Extract the [X, Y] coordinate from the center of the cell holding the provided text.  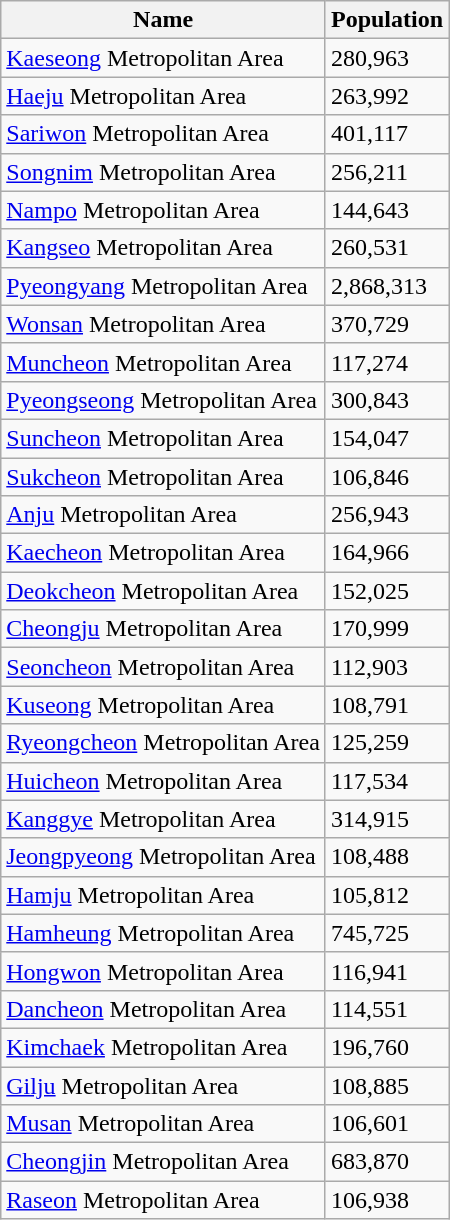
Haeju Metropolitan Area [164, 96]
Sariwon Metropolitan Area [164, 134]
117,534 [386, 781]
Population [386, 20]
401,117 [386, 134]
Pyeongseong Metropolitan Area [164, 400]
144,643 [386, 210]
314,915 [386, 819]
260,531 [386, 248]
Deokcheon Metropolitan Area [164, 591]
256,943 [386, 515]
106,846 [386, 477]
Kangseo Metropolitan Area [164, 248]
Anju Metropolitan Area [164, 515]
Dancheon Metropolitan Area [164, 1009]
114,551 [386, 1009]
370,729 [386, 324]
154,047 [386, 438]
Songnim Metropolitan Area [164, 172]
117,274 [386, 362]
Musan Metropolitan Area [164, 1124]
106,938 [386, 1200]
108,885 [386, 1085]
300,843 [386, 400]
105,812 [386, 895]
Cheongju Metropolitan Area [164, 629]
112,903 [386, 667]
Kaecheon Metropolitan Area [164, 553]
Gilju Metropolitan Area [164, 1085]
745,725 [386, 933]
108,791 [386, 705]
Nampo Metropolitan Area [164, 210]
2,868,313 [386, 286]
164,966 [386, 553]
Suncheon Metropolitan Area [164, 438]
263,992 [386, 96]
Jeongpyeong Metropolitan Area [164, 857]
106,601 [386, 1124]
Kanggye Metropolitan Area [164, 819]
152,025 [386, 591]
Name [164, 20]
Seoncheon Metropolitan Area [164, 667]
Ryeongcheon Metropolitan Area [164, 743]
683,870 [386, 1162]
Wonsan Metropolitan Area [164, 324]
196,760 [386, 1047]
Hamheung Metropolitan Area [164, 933]
125,259 [386, 743]
Kuseong Metropolitan Area [164, 705]
256,211 [386, 172]
Hongwon Metropolitan Area [164, 971]
Raseon Metropolitan Area [164, 1200]
280,963 [386, 58]
Pyeongyang Metropolitan Area [164, 286]
108,488 [386, 857]
116,941 [386, 971]
Kimchaek Metropolitan Area [164, 1047]
Huicheon Metropolitan Area [164, 781]
Sukcheon Metropolitan Area [164, 477]
Hamju Metropolitan Area [164, 895]
170,999 [386, 629]
Kaeseong Metropolitan Area [164, 58]
Cheongjin Metropolitan Area [164, 1162]
Muncheon Metropolitan Area [164, 362]
